Output the [x, y] coordinate of the center of the cell containing the given text.  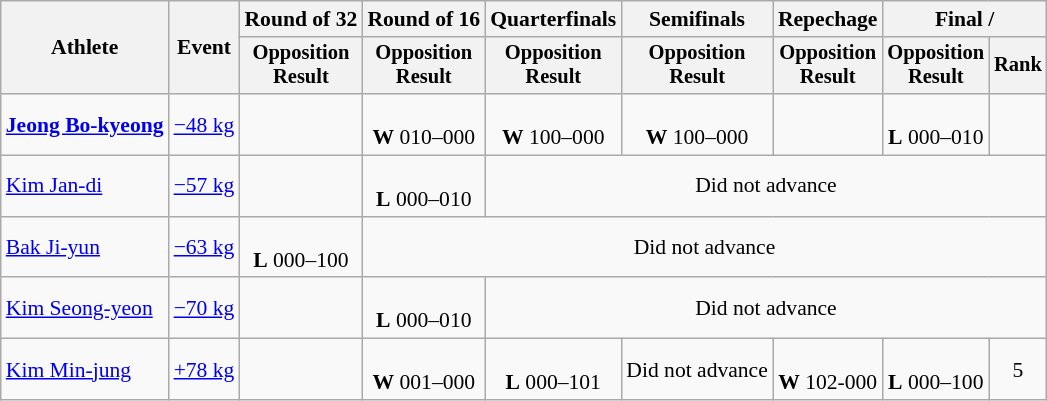
Final / [964, 19]
Kim Jan-di [85, 186]
Quarterfinals [553, 19]
−57 kg [204, 186]
Athlete [85, 48]
Round of 16 [424, 19]
Jeong Bo-kyeong [85, 124]
−48 kg [204, 124]
−70 kg [204, 308]
Semifinals [697, 19]
Kim Min-jung [85, 370]
W 001–000 [424, 370]
5 [1018, 370]
W 102-000 [828, 370]
L 000–101 [553, 370]
Bak Ji-yun [85, 248]
W 010–000 [424, 124]
+78 kg [204, 370]
Event [204, 48]
Rank [1018, 66]
−63 kg [204, 248]
Round of 32 [300, 19]
Repechage [828, 19]
Kim Seong-yeon [85, 308]
